Capture the cell that displays the provided text and extract its (x, y) central coordinate. 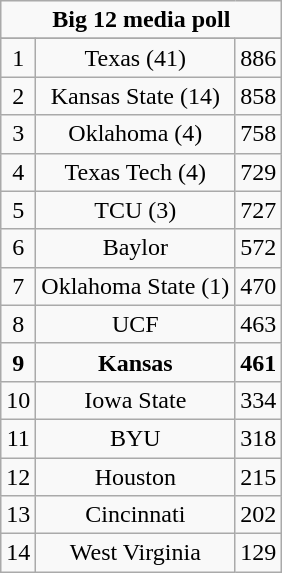
727 (258, 210)
9 (18, 362)
UCF (136, 324)
1 (18, 58)
BYU (136, 438)
463 (258, 324)
Oklahoma State (1) (136, 286)
334 (258, 400)
2 (18, 96)
886 (258, 58)
572 (258, 248)
5 (18, 210)
Kansas (136, 362)
Texas (41) (136, 58)
729 (258, 172)
11 (18, 438)
10 (18, 400)
758 (258, 134)
129 (258, 553)
Big 12 media poll (142, 20)
West Virginia (136, 553)
Texas Tech (4) (136, 172)
Kansas State (14) (136, 96)
13 (18, 515)
4 (18, 172)
Houston (136, 477)
858 (258, 96)
Oklahoma (4) (136, 134)
Baylor (136, 248)
461 (258, 362)
318 (258, 438)
14 (18, 553)
TCU (3) (136, 210)
7 (18, 286)
202 (258, 515)
12 (18, 477)
Iowa State (136, 400)
3 (18, 134)
470 (258, 286)
8 (18, 324)
215 (258, 477)
Cincinnati (136, 515)
6 (18, 248)
